Capture the cell that displays the provided text and extract its (X, Y) central coordinate. 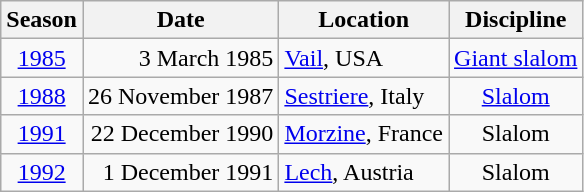
Sestriere, Italy (364, 96)
26 November 1987 (180, 96)
Location (364, 20)
Morzine, France (364, 134)
Date (180, 20)
Lech, Austria (364, 172)
Discipline (516, 20)
1991 (42, 134)
22 December 1990 (180, 134)
Season (42, 20)
1985 (42, 58)
1 December 1991 (180, 172)
Giant slalom (516, 58)
1992 (42, 172)
Vail, USA (364, 58)
3 March 1985 (180, 58)
1988 (42, 96)
